Scan for the cell matching the given text and deliver its [x, y] coordinate at center. 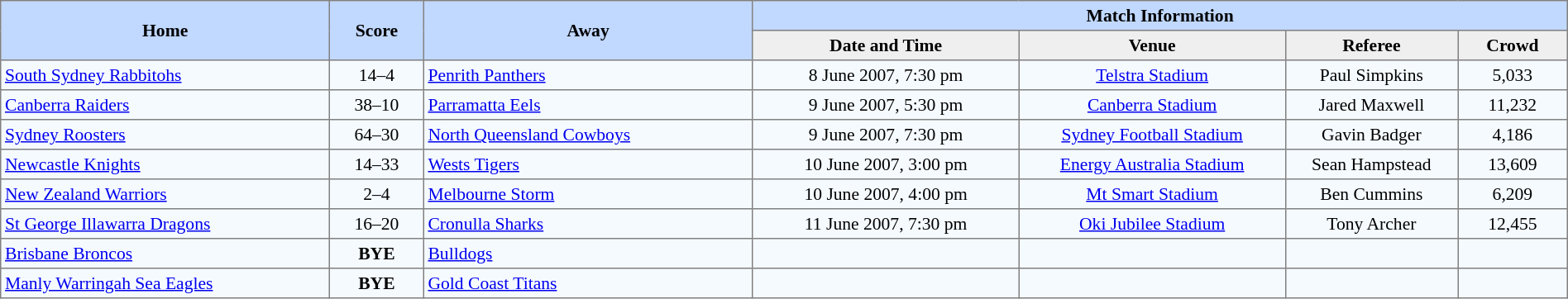
Match Information [1159, 16]
Tony Archer [1371, 224]
11,232 [1513, 105]
2–4 [377, 194]
38–10 [377, 105]
Paul Simpkins [1371, 75]
10 June 2007, 3:00 pm [886, 164]
4,186 [1513, 135]
6,209 [1513, 194]
9 June 2007, 5:30 pm [886, 105]
Wests Tigers [588, 164]
Score [377, 31]
12,455 [1513, 224]
16–20 [377, 224]
13,609 [1513, 164]
Bulldogs [588, 254]
New Zealand Warriors [165, 194]
64–30 [377, 135]
Telstra Stadium [1152, 75]
Gavin Badger [1371, 135]
Cronulla Sharks [588, 224]
South Sydney Rabbitohs [165, 75]
Crowd [1513, 45]
Manly Warringah Sea Eagles [165, 283]
Home [165, 31]
11 June 2007, 7:30 pm [886, 224]
Canberra Raiders [165, 105]
Away [588, 31]
5,033 [1513, 75]
Canberra Stadium [1152, 105]
8 June 2007, 7:30 pm [886, 75]
Jared Maxwell [1371, 105]
Melbourne Storm [588, 194]
Ben Cummins [1371, 194]
Energy Australia Stadium [1152, 164]
Sean Hampstead [1371, 164]
Mt Smart Stadium [1152, 194]
Sydney Roosters [165, 135]
Oki Jubilee Stadium [1152, 224]
Sydney Football Stadium [1152, 135]
Parramatta Eels [588, 105]
10 June 2007, 4:00 pm [886, 194]
Newcastle Knights [165, 164]
14–4 [377, 75]
Penrith Panthers [588, 75]
Referee [1371, 45]
St George Illawarra Dragons [165, 224]
14–33 [377, 164]
Gold Coast Titans [588, 283]
Date and Time [886, 45]
Brisbane Broncos [165, 254]
Venue [1152, 45]
North Queensland Cowboys [588, 135]
9 June 2007, 7:30 pm [886, 135]
